Identify which cell holds the provided text, then report its (X, Y) central coordinate. 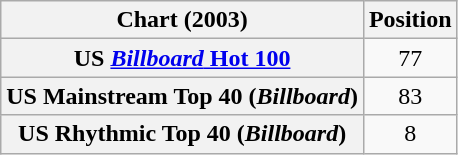
US Rhythmic Top 40 (Billboard) (182, 134)
Position (410, 20)
US Mainstream Top 40 (Billboard) (182, 96)
Chart (2003) (182, 20)
83 (410, 96)
8 (410, 134)
77 (410, 58)
US Billboard Hot 100 (182, 58)
